Find where the given text appears and provide that cell's center as [X, Y] coordinate. 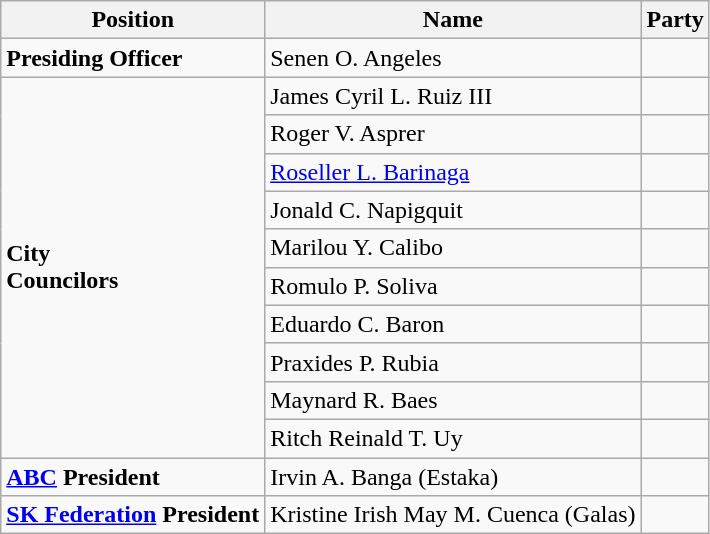
Name [453, 20]
Kristine Irish May M. Cuenca (Galas) [453, 515]
Party [675, 20]
Ritch Reinald T. Uy [453, 438]
Marilou Y. Calibo [453, 248]
Position [133, 20]
Romulo P. Soliva [453, 286]
CityCouncilors [133, 268]
Roger V. Asprer [453, 134]
SK Federation President [133, 515]
Praxides P. Rubia [453, 362]
James Cyril L. Ruiz III [453, 96]
Irvin A. Banga (Estaka) [453, 477]
Jonald C. Napigquit [453, 210]
Presiding Officer [133, 58]
Senen O. Angeles [453, 58]
Roseller L. Barinaga [453, 172]
Eduardo C. Baron [453, 324]
ABC President [133, 477]
Maynard R. Baes [453, 400]
